Search for the cell housing the specified text and yield its (x, y) center coordinate. 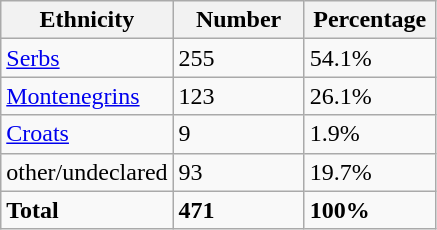
Total (87, 210)
Serbs (87, 58)
100% (370, 210)
Number (238, 20)
19.7% (370, 172)
471 (238, 210)
Montenegrins (87, 96)
9 (238, 134)
93 (238, 172)
Percentage (370, 20)
123 (238, 96)
255 (238, 58)
1.9% (370, 134)
54.1% (370, 58)
Croats (87, 134)
other/undeclared (87, 172)
26.1% (370, 96)
Ethnicity (87, 20)
